Identify which cell holds the provided text, then report its [x, y] central coordinate. 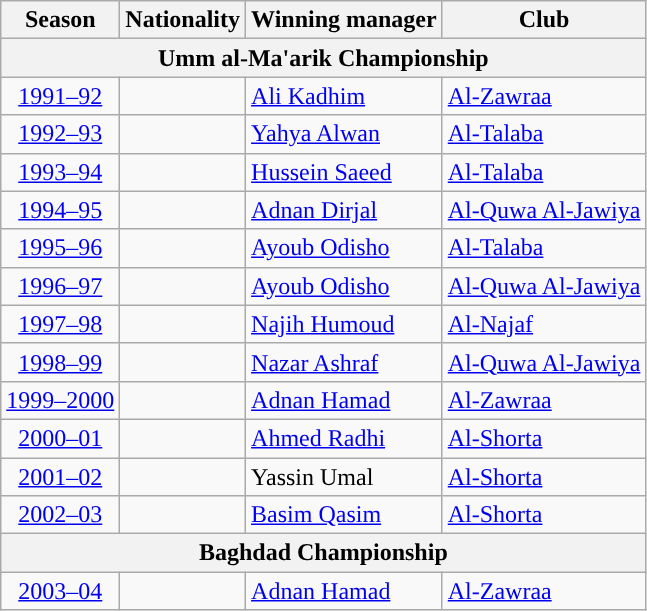
Yahya Alwan [344, 134]
1998–99 [60, 362]
Hussein Saeed [344, 172]
1994–95 [60, 210]
Umm al-Ma'arik Championship [324, 58]
Ali Kadhim [344, 96]
1992–93 [60, 134]
1996–97 [60, 286]
Adnan Dirjal [344, 210]
Season [60, 20]
Basim Qasim [344, 515]
1991–92 [60, 96]
Najih Humoud [344, 324]
Baghdad Championship [324, 553]
1995–96 [60, 248]
Yassin Umal [344, 477]
Winning manager [344, 20]
2002–03 [60, 515]
Club [544, 20]
Ahmed Radhi [344, 438]
Nationality [183, 20]
Al-Najaf [544, 324]
2001–02 [60, 477]
1997–98 [60, 324]
1999–2000 [60, 400]
2000–01 [60, 438]
Nazar Ashraf [344, 362]
1993–94 [60, 172]
2003–04 [60, 591]
